Capture the cell that displays the provided text and extract its (X, Y) central coordinate. 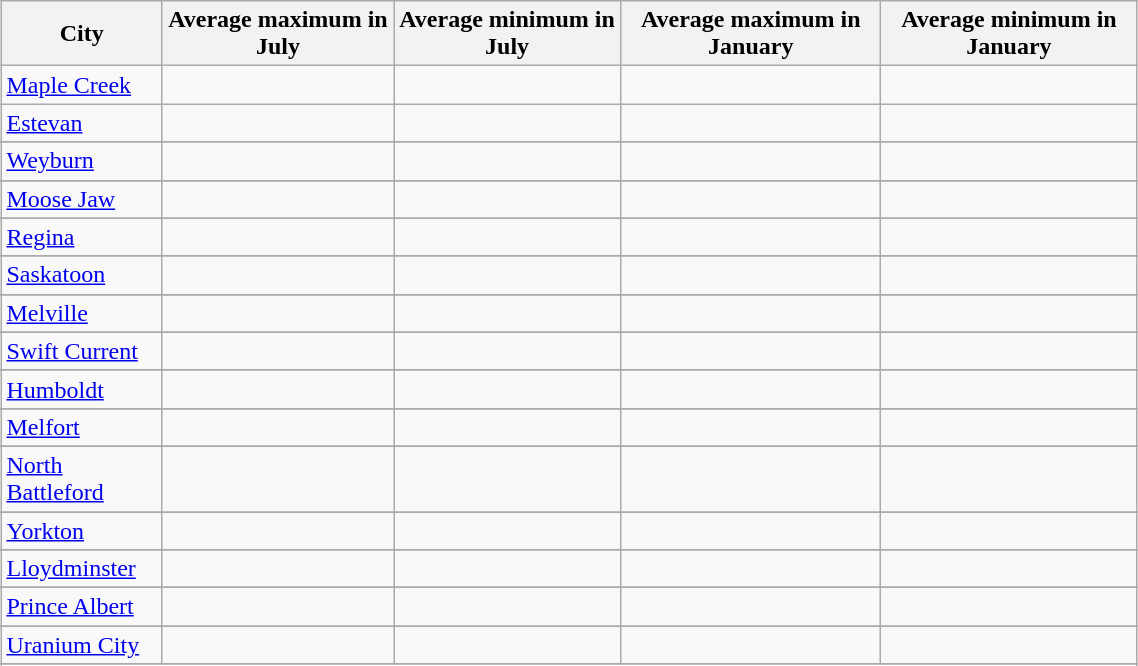
Humboldt (82, 389)
Swift Current (82, 351)
Average minimum in January (1009, 34)
Prince Albert (82, 607)
City (82, 34)
Saskatoon (82, 275)
North Battleford (82, 478)
Lloydminster (82, 569)
Uranium City (82, 645)
Regina (82, 237)
Melfort (82, 427)
Melville (82, 313)
Moose Jaw (82, 199)
Average maximum in July (278, 34)
Estevan (82, 123)
Average minimum in July (508, 34)
Weyburn (82, 161)
Average maximum in January (751, 34)
Maple Creek (82, 85)
Yorkton (82, 531)
